Identify which cell holds the provided text, then report its (x, y) central coordinate. 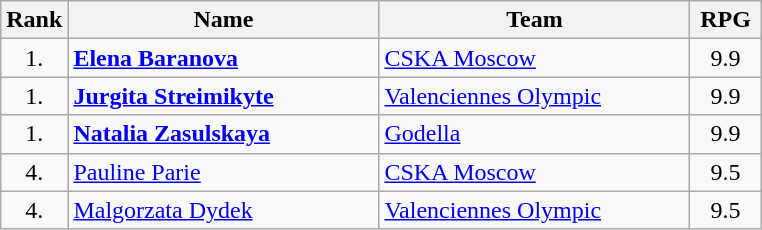
Elena Baranova (224, 58)
Name (224, 20)
Pauline Parie (224, 172)
Malgorzata Dydek (224, 210)
Rank (34, 20)
Natalia Zasulskaya (224, 134)
Godella (534, 134)
RPG (726, 20)
Team (534, 20)
Jurgita Streimikyte (224, 96)
